Output the [x, y] coordinate of the center of the cell containing the given text.  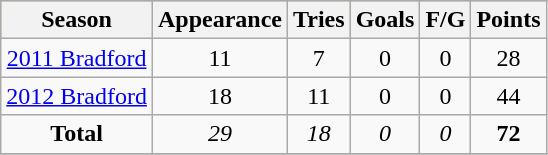
2011 Bradford [77, 58]
28 [508, 58]
2012 Bradford [77, 96]
Season [77, 20]
F/G [446, 20]
Tries [320, 20]
29 [220, 134]
Total [77, 134]
Appearance [220, 20]
7 [320, 58]
72 [508, 134]
Points [508, 20]
44 [508, 96]
Goals [385, 20]
